Determine the [X, Y] coordinate at the center of the cell enclosing the given text.  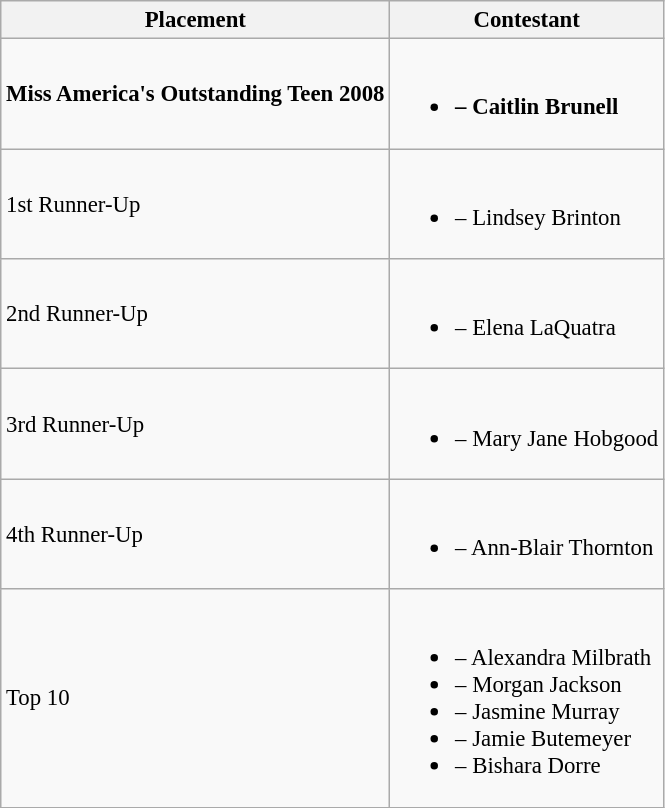
3rd Runner-Up [196, 424]
4th Runner-Up [196, 534]
– Lindsey Brinton [527, 204]
– Caitlin Brunell [527, 94]
2nd Runner-Up [196, 314]
– Mary Jane Hobgood [527, 424]
Miss America's Outstanding Teen 2008 [196, 94]
Top 10 [196, 698]
1st Runner-Up [196, 204]
Contestant [527, 20]
– Alexandra Milbrath – Morgan Jackson – Jasmine Murray – Jamie Butemeyer – Bishara Dorre [527, 698]
– Elena LaQuatra [527, 314]
Placement [196, 20]
– Ann-Blair Thornton [527, 534]
